From the cell containing the given text, extract its center point as (X, Y) coordinate. 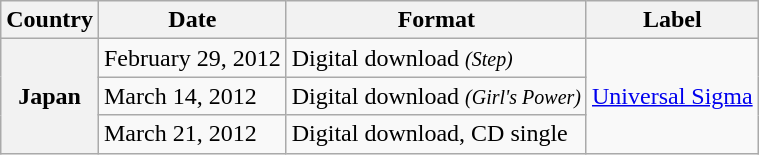
Digital download (Girl's Power) (436, 96)
Digital download (Step) (436, 58)
Label (672, 20)
February 29, 2012 (192, 58)
Digital download, CD single (436, 134)
Universal Sigma (672, 96)
Format (436, 20)
Date (192, 20)
March 14, 2012 (192, 96)
March 21, 2012 (192, 134)
Japan (50, 96)
Country (50, 20)
